Pinpoint the cell where the given text exists, returning its (x, y) midpoint coordinate. 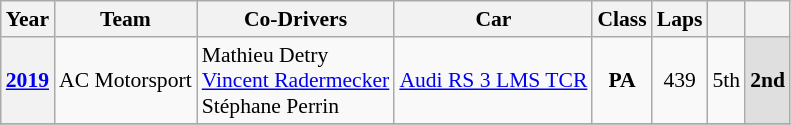
Laps (680, 19)
Class (622, 19)
Car (493, 19)
2019 (28, 80)
Audi RS 3 LMS TCR (493, 80)
5th (726, 80)
Year (28, 19)
Mathieu Detry Vincent Radermecker Stéphane Perrin (296, 80)
Co-Drivers (296, 19)
PA (622, 80)
439 (680, 80)
2nd (768, 80)
AC Motorsport (126, 80)
Team (126, 19)
